Determine the [X, Y] coordinate at the center of the cell enclosing the given text.  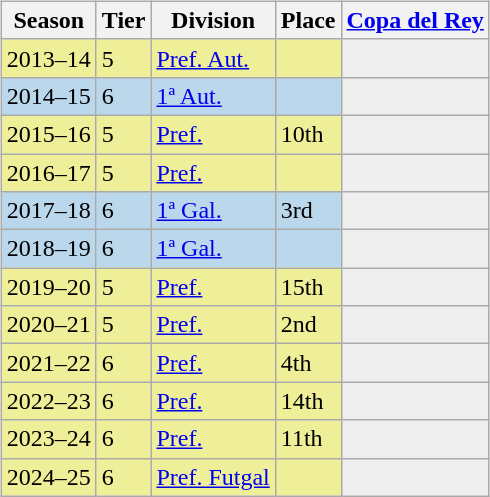
2019–20 [48, 287]
Tier [124, 20]
1ª Aut. [213, 96]
2024–25 [48, 477]
Pref. Futgal [213, 477]
Copa del Rey [415, 20]
2018–19 [48, 249]
2nd [308, 325]
2014–15 [48, 96]
2020–21 [48, 325]
2017–18 [48, 211]
4th [308, 363]
2022–23 [48, 401]
2013–14 [48, 58]
15th [308, 287]
10th [308, 134]
3rd [308, 211]
2021–22 [48, 363]
Place [308, 20]
Pref. Aut. [213, 58]
Division [213, 20]
11th [308, 439]
2023–24 [48, 439]
14th [308, 401]
2015–16 [48, 134]
2016–17 [48, 173]
Season [48, 20]
